From the cell containing the given text, extract its center point as [X, Y] coordinate. 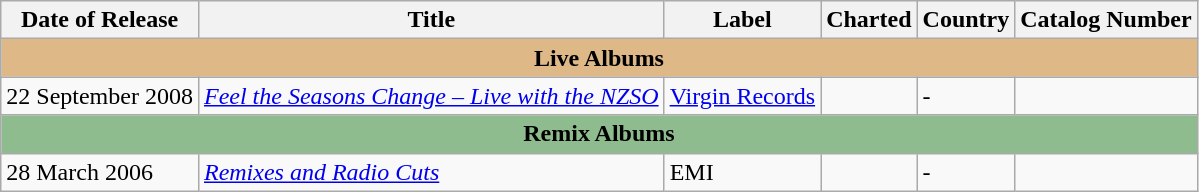
Remix Albums [599, 134]
Feel the Seasons Change – Live with the NZSO [431, 96]
Country [966, 20]
Label [742, 20]
EMI [742, 172]
Date of Release [100, 20]
22 September 2008 [100, 96]
Catalog Number [1106, 20]
Charted [869, 20]
Live Albums [599, 58]
Virgin Records [742, 96]
28 March 2006 [100, 172]
Title [431, 20]
Remixes and Radio Cuts [431, 172]
